Detect which cell encompasses the target text, then output its (X, Y) center coordinate. 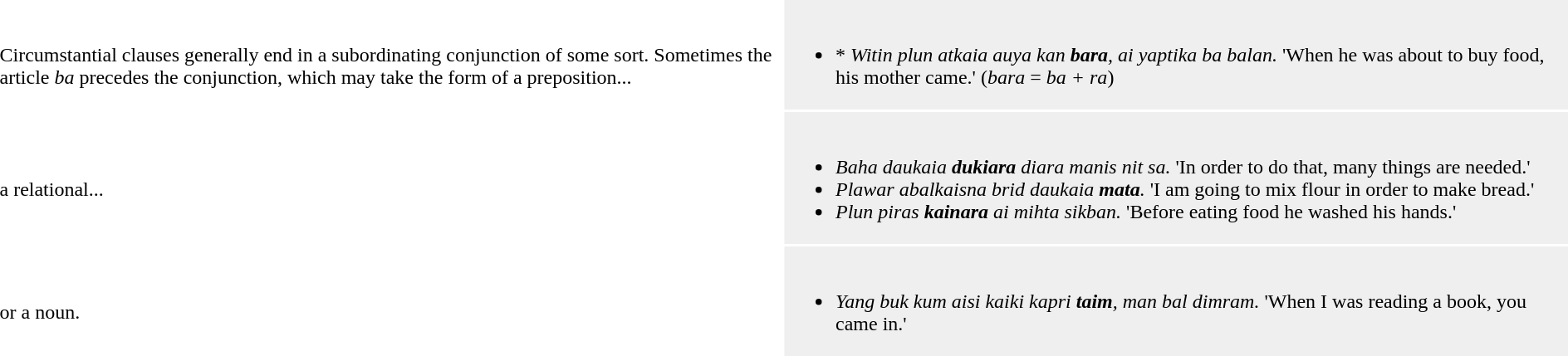
Yang buk kum aisi kaiki kapri taim, man bal dimram. 'When I was reading a book, you came in.' (1176, 301)
* Witin plun atkaia auya kan bara, ai yaptika ba balan. 'When he was about to buy food, his mother came.' (bara = ba + ra) (1176, 55)
